Return [X, Y] of the center of cell containing provided text 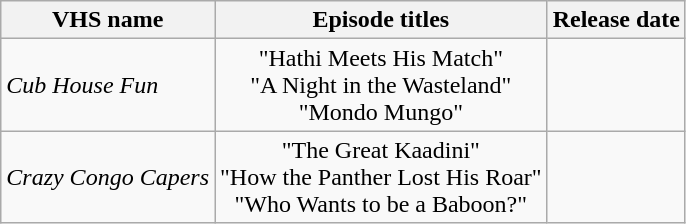
Cub House Fun [108, 85]
Crazy Congo Capers [108, 177]
Episode titles [380, 20]
Release date [616, 20]
"Hathi Meets His Match""A Night in the Wasteland""Mondo Mungo" [380, 85]
VHS name [108, 20]
"The Great Kaadini""How the Panther Lost His Roar""Who Wants to be a Baboon?" [380, 177]
